Detect which cell encompasses the target text, then output its [X, Y] center coordinate. 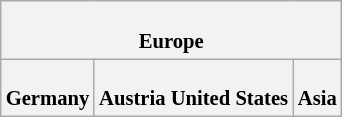
Austria United States [194, 87]
Europe [172, 29]
Asia [318, 87]
Germany [48, 87]
